Detect which cell encompasses the target text, then output its [X, Y] center coordinate. 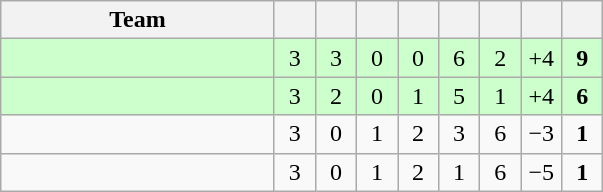
5 [460, 96]
−5 [542, 172]
Team [138, 20]
−3 [542, 134]
9 [582, 58]
